From the cell containing the given text, extract its center point as [X, Y] coordinate. 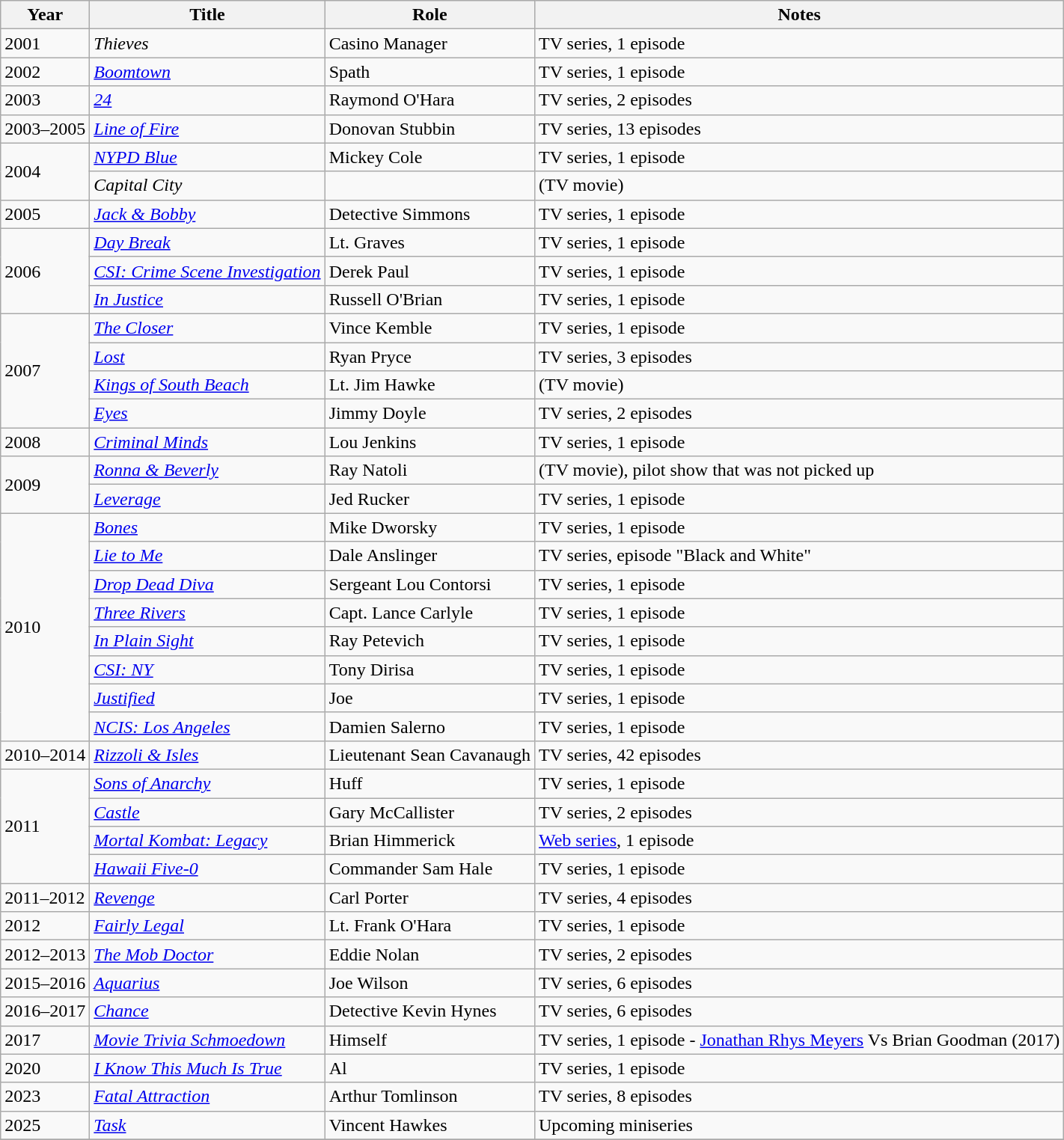
Al [429, 1068]
Bones [207, 527]
2010 [45, 627]
Revenge [207, 898]
Capt. Lance Carlyle [429, 613]
Lt. Jim Hawke [429, 385]
Leverage [207, 499]
2003–2005 [45, 129]
Fatal Attraction [207, 1097]
Web series, 1 episode [799, 841]
2004 [45, 171]
Detective Kevin Hynes [429, 1011]
CSI: Crime Scene Investigation [207, 271]
Damien Salerno [429, 726]
Ray Petevich [429, 641]
2008 [45, 442]
Vince Kemble [429, 328]
2012 [45, 926]
Lt. Graves [429, 242]
2010–2014 [45, 755]
Title [207, 15]
Lt. Frank O'Hara [429, 926]
In Justice [207, 299]
2025 [45, 1125]
TV series, 3 episodes [799, 357]
Donovan Stubbin [429, 129]
Raymond O'Hara [429, 100]
Day Break [207, 242]
Justified [207, 698]
Notes [799, 15]
Sergeant Lou Contorsi [429, 584]
Kings of South Beach [207, 385]
Casino Manager [429, 43]
Hawaii Five-0 [207, 869]
Joe [429, 698]
TV series, 8 episodes [799, 1097]
Huff [429, 783]
Aquarius [207, 983]
TV series, 4 episodes [799, 898]
Arthur Tomlinson [429, 1097]
2007 [45, 370]
2012–2013 [45, 954]
Upcoming miniseries [799, 1125]
Ryan Pryce [429, 357]
Sons of Anarchy [207, 783]
Joe Wilson [429, 983]
Vincent Hawkes [429, 1125]
TV series, episode "Black and White" [799, 556]
2023 [45, 1097]
Lie to Me [207, 556]
2009 [45, 485]
Lost [207, 357]
TV series, 42 episodes [799, 755]
Carl Porter [429, 898]
Detective Simmons [429, 214]
Castle [207, 812]
Task [207, 1125]
Role [429, 15]
2003 [45, 100]
2002 [45, 72]
2006 [45, 271]
Movie Trivia Schmoedown [207, 1040]
CSI: NY [207, 669]
Thieves [207, 43]
Boomtown [207, 72]
Criminal Minds [207, 442]
Mickey Cole [429, 157]
Mortal Kombat: Legacy [207, 841]
In Plain Sight [207, 641]
Eddie Nolan [429, 954]
2005 [45, 214]
Ronna & Beverly [207, 471]
2015–2016 [45, 983]
I Know This Much Is True [207, 1068]
Jack & Bobby [207, 214]
Russell O'Brian [429, 299]
The Closer [207, 328]
(TV movie), pilot show that was not picked up [799, 471]
Year [45, 15]
Spath [429, 72]
2011–2012 [45, 898]
Jed Rucker [429, 499]
NCIS: Los Angeles [207, 726]
2020 [45, 1068]
Commander Sam Hale [429, 869]
NYPD Blue [207, 157]
The Mob Doctor [207, 954]
2016–2017 [45, 1011]
Line of Fire [207, 129]
24 [207, 100]
Three Rivers [207, 613]
Dale Anslinger [429, 556]
2001 [45, 43]
Drop Dead Diva [207, 584]
TV series, 1 episode - Jonathan Rhys Meyers Vs Brian Goodman (2017) [799, 1040]
Himself [429, 1040]
Brian Himmerick [429, 841]
2011 [45, 826]
Jimmy Doyle [429, 414]
Derek Paul [429, 271]
TV series, 13 episodes [799, 129]
2017 [45, 1040]
Capital City [207, 186]
Lieutenant Sean Cavanaugh [429, 755]
Mike Dworsky [429, 527]
Gary McCallister [429, 812]
Rizzoli & Isles [207, 755]
Chance [207, 1011]
Fairly Legal [207, 926]
Eyes [207, 414]
Tony Dirisa [429, 669]
Ray Natoli [429, 471]
Lou Jenkins [429, 442]
